Determine the [X, Y] coordinate at the center of the cell enclosing the given text.  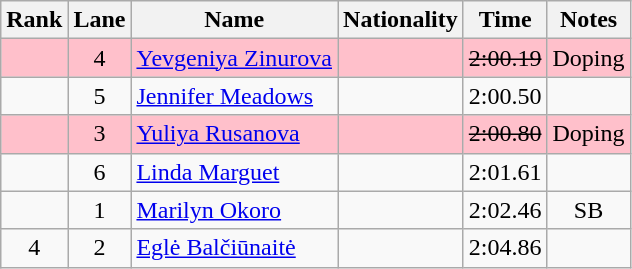
Time [505, 20]
Jennifer Meadows [234, 96]
2:00.50 [505, 96]
Notes [588, 20]
6 [100, 172]
1 [100, 210]
2 [100, 248]
Name [234, 20]
2:04.86 [505, 248]
Marilyn Okoro [234, 210]
Linda Marguet [234, 172]
Lane [100, 20]
5 [100, 96]
3 [100, 134]
SB [588, 210]
Yuliya Rusanova [234, 134]
Yevgeniya Zinurova [234, 58]
2:00.80 [505, 134]
Eglė Balčiūnaitė [234, 248]
Rank [34, 20]
2:02.46 [505, 210]
Nationality [401, 20]
2:01.61 [505, 172]
2:00.19 [505, 58]
